Extract the [X, Y] coordinate from the center of the cell holding the provided text.  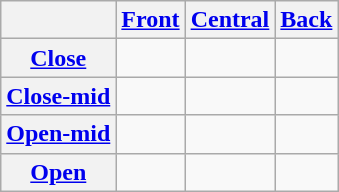
Close-mid [58, 96]
Close [58, 58]
Back [306, 20]
Open-mid [58, 134]
Open [58, 172]
Central [230, 20]
Front [150, 20]
